For the text-containing cell, return its midpoint in (X, Y) coordinate format. 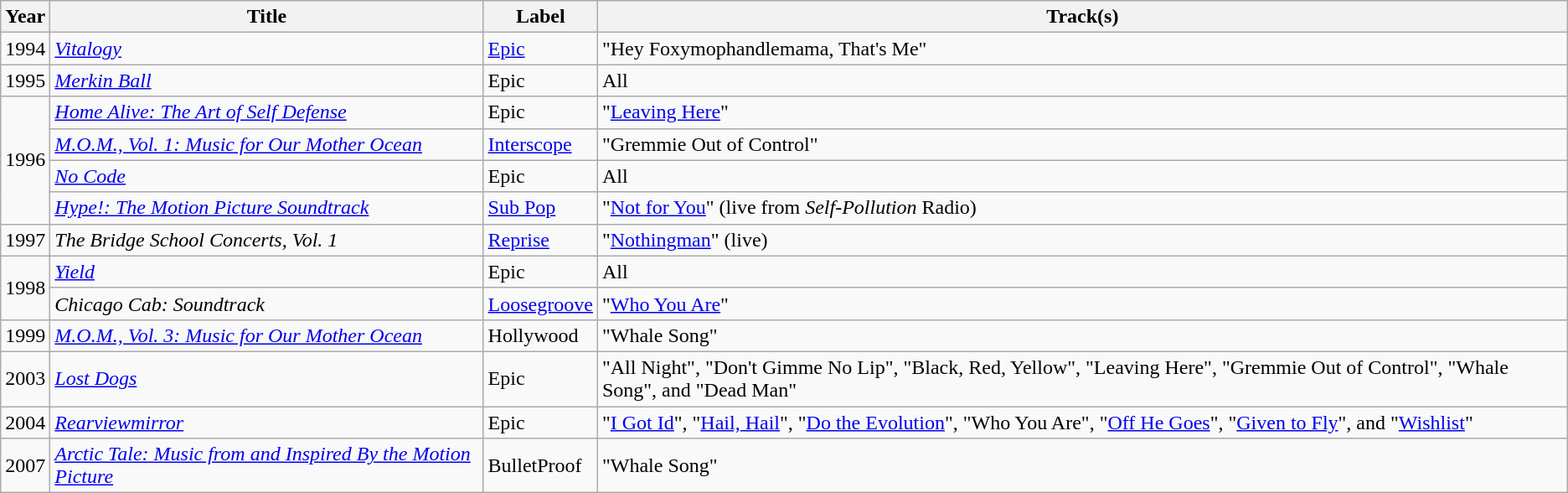
1997 (25, 240)
M.O.M., Vol. 1: Music for Our Mother Ocean (266, 144)
1998 (25, 288)
Chicago Cab: Soundtrack (266, 304)
"Hey Foxymophandlemama, That's Me" (1082, 49)
Hype!: The Motion Picture Soundtrack (266, 208)
The Bridge School Concerts, Vol. 1 (266, 240)
2007 (25, 466)
"Leaving Here" (1082, 112)
"Who You Are" (1082, 304)
Vitalogy (266, 49)
1994 (25, 49)
Yield (266, 272)
2004 (25, 422)
Track(s) (1082, 17)
Sub Pop (540, 208)
Rearviewmirror (266, 422)
Merkin Ball (266, 80)
2003 (25, 379)
1995 (25, 80)
Interscope (540, 144)
1996 (25, 160)
Loosegroove (540, 304)
"Nothingman" (live) (1082, 240)
"Not for You" (live from Self-Pollution Radio) (1082, 208)
"All Night", "Don't Gimme No Lip", "Black, Red, Yellow", "Leaving Here", "Gremmie Out of Control", "Whale Song", and "Dead Man" (1082, 379)
1999 (25, 335)
BulletProof (540, 466)
No Code (266, 176)
Hollywood (540, 335)
Lost Dogs (266, 379)
Label (540, 17)
Reprise (540, 240)
M.O.M., Vol. 3: Music for Our Mother Ocean (266, 335)
"Gremmie Out of Control" (1082, 144)
Home Alive: The Art of Self Defense (266, 112)
Year (25, 17)
Title (266, 17)
Arctic Tale: Music from and Inspired By the Motion Picture (266, 466)
"I Got Id", "Hail, Hail", "Do the Evolution", "Who You Are", "Off He Goes", "Given to Fly", and "Wishlist" (1082, 422)
